Search for the cell housing the specified text and yield its (X, Y) center coordinate. 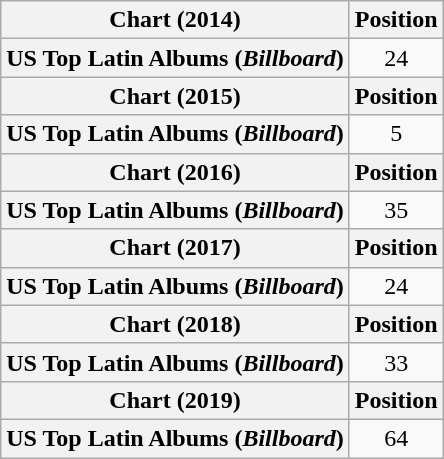
Chart (2016) (176, 172)
Chart (2019) (176, 400)
33 (396, 362)
Chart (2014) (176, 20)
Chart (2015) (176, 96)
5 (396, 134)
Chart (2018) (176, 324)
Chart (2017) (176, 248)
35 (396, 210)
64 (396, 438)
